Find where the given text appears and provide that cell's center as [x, y] coordinate. 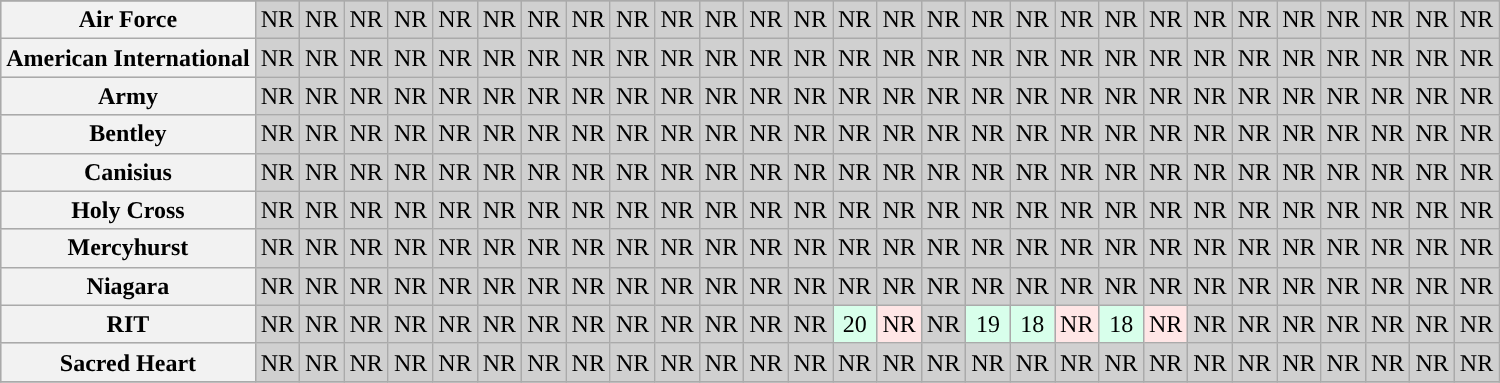
Niagara [128, 286]
Canisius [128, 172]
20 [854, 324]
Holy Cross [128, 210]
American International [128, 58]
Sacred Heart [128, 362]
Bentley [128, 134]
Army [128, 96]
Mercyhurst [128, 248]
Air Force [128, 20]
19 [988, 324]
RIT [128, 324]
